Return the (x, y) coordinate for the center point of the cell that contains the specified text.  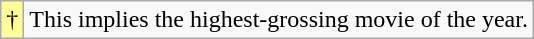
† (12, 20)
This implies the highest-grossing movie of the year. (279, 20)
